Determine the [x, y] coordinate at the center of the cell enclosing the given text.  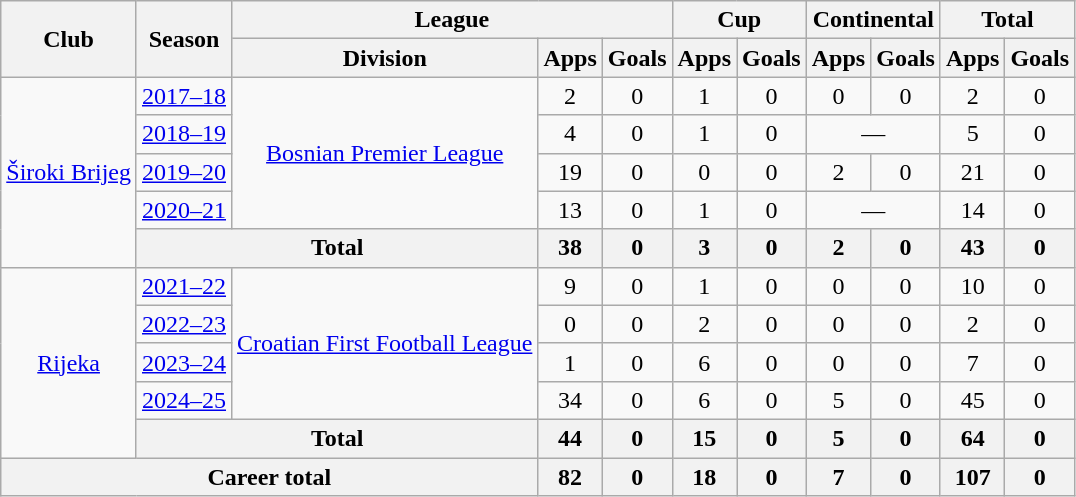
2018–19 [184, 134]
2023–24 [184, 362]
2024–25 [184, 400]
14 [972, 210]
15 [704, 438]
34 [570, 400]
19 [570, 172]
2019–20 [184, 172]
Club [69, 39]
45 [972, 400]
18 [704, 477]
2021–22 [184, 286]
Season [184, 39]
13 [570, 210]
2020–21 [184, 210]
38 [570, 248]
64 [972, 438]
Široki Brijeg [69, 172]
2022–23 [184, 324]
107 [972, 477]
2017–18 [184, 96]
Cup [739, 20]
Continental [873, 20]
League [452, 20]
10 [972, 286]
Division [385, 58]
Croatian First Football League [385, 343]
Rijeka [69, 362]
Bosnian Premier League [385, 153]
43 [972, 248]
9 [570, 286]
4 [570, 134]
3 [704, 248]
82 [570, 477]
21 [972, 172]
44 [570, 438]
Career total [270, 477]
